Extract the [x, y] coordinate from the center of the cell holding the provided text.  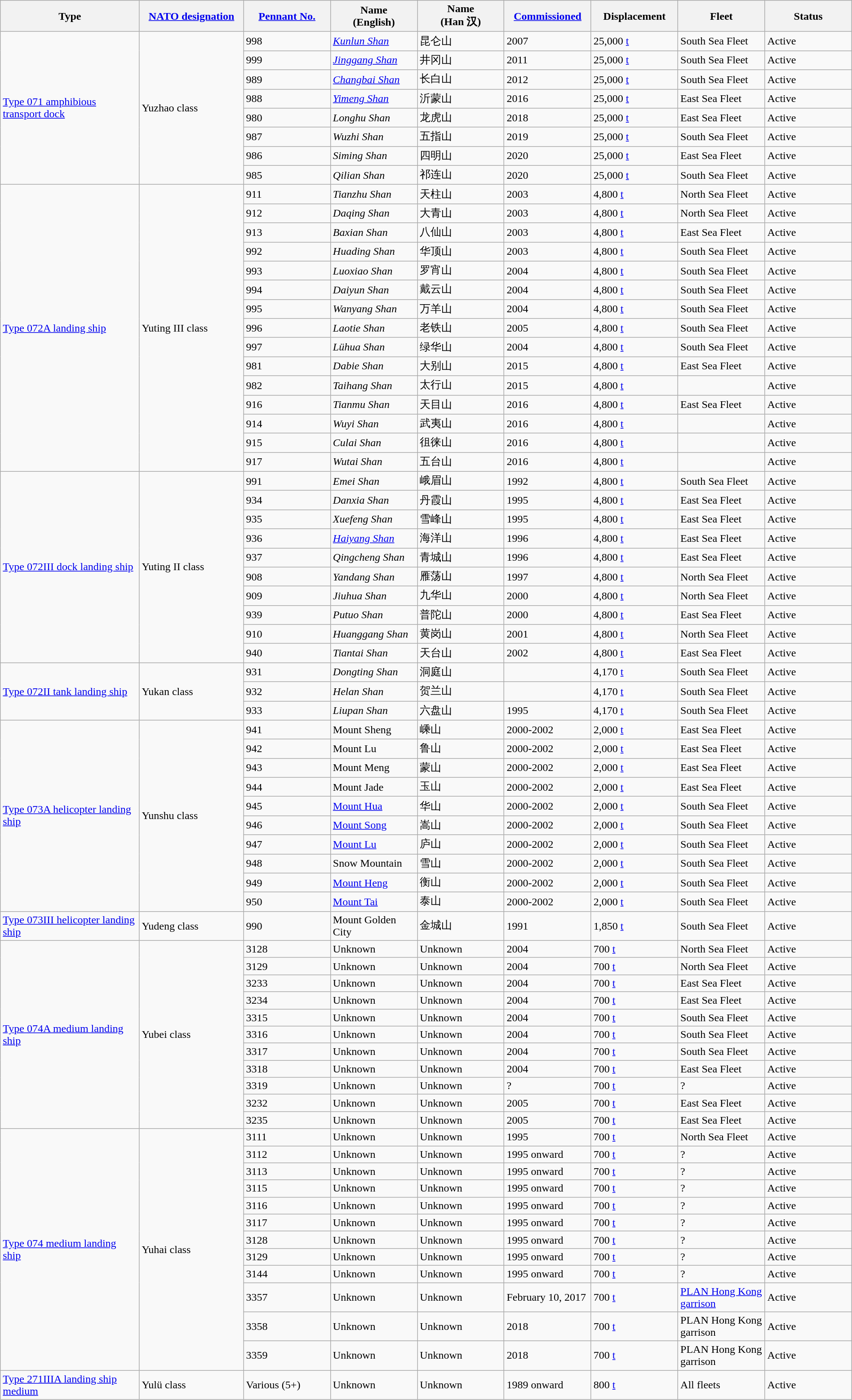
罗宵山 [461, 270]
Liupan Shan [374, 711]
昆仑山 [461, 41]
800 t [635, 1385]
Yuting II class [191, 567]
3234 [287, 1000]
Type 074 medium landing ship [70, 1249]
932 [287, 691]
935 [287, 519]
908 [287, 577]
嵊山 [461, 730]
华顶山 [461, 252]
Culai Shan [374, 443]
991 [287, 481]
鲁山 [461, 749]
Type [70, 16]
February 10, 2017 [547, 1297]
Longhu Shan [374, 118]
3315 [287, 1018]
Type 072III dock landing ship [70, 567]
946 [287, 825]
985 [287, 175]
Tianmu Shan [374, 404]
Dabie Shan [374, 367]
Yubei class [191, 1034]
Huanggang Shan [374, 634]
嵩山 [461, 825]
太行山 [461, 385]
3113 [287, 1171]
Snow Mountain [374, 864]
Mount Meng [374, 768]
Mount Heng [374, 882]
Mount Hua [374, 806]
982 [287, 385]
沂蒙山 [461, 99]
九华山 [461, 596]
3116 [287, 1205]
2001 [547, 634]
999 [287, 60]
3317 [287, 1052]
986 [287, 156]
Huading Shan [374, 252]
3233 [287, 983]
941 [287, 730]
3357 [287, 1297]
Wanyang Shan [374, 309]
Yunshu class [191, 816]
Type 073A helicopter landing ship [70, 816]
Daqing Shan [374, 213]
Type 072A landing ship [70, 328]
峨眉山 [461, 481]
3318 [287, 1069]
Yuzhao class [191, 108]
武夷山 [461, 424]
Various (5+) [287, 1385]
Siming Shan [374, 156]
939 [287, 615]
Mount Tai [374, 902]
914 [287, 424]
Displacement [635, 16]
玉山 [461, 787]
912 [287, 213]
洞庭山 [461, 672]
917 [287, 462]
944 [287, 787]
948 [287, 864]
987 [287, 137]
庐山 [461, 845]
2011 [547, 60]
雪山 [461, 864]
3316 [287, 1035]
2019 [547, 137]
916 [287, 404]
940 [287, 653]
青城山 [461, 558]
Dongting Shan [374, 672]
989 [287, 79]
Mount Sheng [374, 730]
NATO designation [191, 16]
All fleets [722, 1385]
雁荡山 [461, 577]
天台山 [461, 653]
Type 071 amphibious transport dock [70, 108]
947 [287, 845]
910 [287, 634]
3115 [287, 1188]
五指山 [461, 137]
981 [287, 367]
Pennant No. [287, 16]
911 [287, 194]
徂徕山 [461, 443]
Baxian Shan [374, 233]
993 [287, 270]
Putuo Shan [374, 615]
934 [287, 501]
936 [287, 538]
Type 271IIIA landing ship medium [70, 1385]
海洋山 [461, 538]
Wuzhi Shan [374, 137]
Yimeng Shan [374, 99]
Haiyang Shan [374, 538]
Commissioned [547, 16]
3144 [287, 1274]
Qilian Shan [374, 175]
Laotie Shan [374, 328]
3111 [287, 1137]
913 [287, 233]
Daiyun Shan [374, 290]
909 [287, 596]
贺兰山 [461, 691]
大别山 [461, 367]
Mount Jade [374, 787]
祁连山 [461, 175]
994 [287, 290]
Luoxiao Shan [374, 270]
1989 onward [547, 1385]
1997 [547, 577]
2002 [547, 653]
Yuting III class [191, 328]
天柱山 [461, 194]
蒙山 [461, 768]
Kunlun Shan [374, 41]
3358 [287, 1326]
天目山 [461, 404]
Qingcheng Shan [374, 558]
Jinggang Shan [374, 60]
992 [287, 252]
Mount Golden City [374, 926]
Yulü class [191, 1385]
黄岗山 [461, 634]
大青山 [461, 213]
戴云山 [461, 290]
998 [287, 41]
Name(Han 汉) [461, 16]
3117 [287, 1223]
Xuefeng Shan [374, 519]
1,850 t [635, 926]
990 [287, 926]
997 [287, 347]
Status [808, 16]
942 [287, 749]
Fleet [722, 16]
943 [287, 768]
Type 073III helicopter landing ship [70, 926]
3235 [287, 1120]
Yuhai class [191, 1249]
Tiantai Shan [374, 653]
五台山 [461, 462]
Changbai Shan [374, 79]
949 [287, 882]
丹霞山 [461, 501]
3319 [287, 1086]
Name(English) [374, 16]
2007 [547, 41]
995 [287, 309]
Type 074A medium landing ship [70, 1034]
3359 [287, 1356]
普陀山 [461, 615]
Type 072II tank landing ship [70, 691]
933 [287, 711]
Yudeng class [191, 926]
945 [287, 806]
931 [287, 672]
915 [287, 443]
937 [287, 558]
996 [287, 328]
龙虎山 [461, 118]
四明山 [461, 156]
Jiuhua Shan [374, 596]
Tianzhu Shan [374, 194]
Yukan class [191, 691]
Wutai Shan [374, 462]
井冈山 [461, 60]
3232 [287, 1103]
泰山 [461, 902]
雪峰山 [461, 519]
Danxia Shan [374, 501]
绿华山 [461, 347]
六盘山 [461, 711]
Taihang Shan [374, 385]
Yandang Shan [374, 577]
980 [287, 118]
950 [287, 902]
1992 [547, 481]
2012 [547, 79]
Emei Shan [374, 481]
Lühua Shan [374, 347]
万羊山 [461, 309]
老铁山 [461, 328]
金城山 [461, 926]
988 [287, 99]
Helan Shan [374, 691]
Wuyi Shan [374, 424]
八仙山 [461, 233]
衡山 [461, 882]
1991 [547, 926]
3112 [287, 1154]
Mount Song [374, 825]
华山 [461, 806]
长白山 [461, 79]
